Output the (x, y) coordinate of the center of the cell containing the given text.  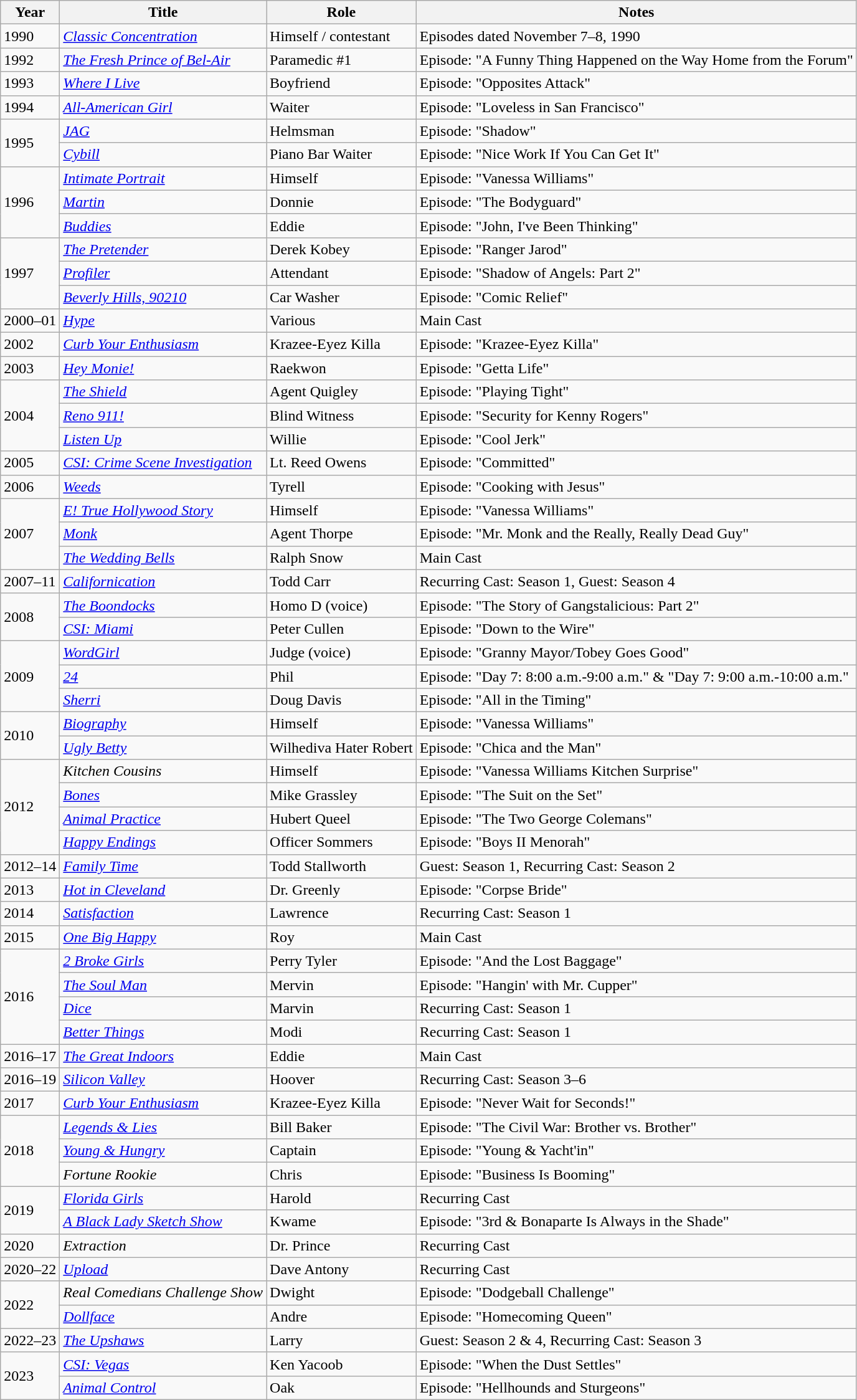
Episode: "Corpse Bride" (637, 890)
Episode: "Granny Mayor/Tobey Goes Good" (637, 652)
Wilhediva Hater Robert (341, 748)
Ken Yacoob (341, 1364)
E! True Hollywood Story (163, 510)
Helmsman (341, 131)
2020 (30, 1245)
Profiler (163, 273)
Episode: "The Story of Gangstalicious: Part 2" (637, 605)
Raekwon (341, 368)
Episode: "Chica and the Man" (637, 748)
1995 (30, 143)
Cybill (163, 155)
Episode: "Loveless in San Francisco" (637, 107)
Hype (163, 321)
2008 (30, 617)
Episode: "The Bodyguard" (637, 202)
Doug Davis (341, 700)
CSI: Crime Scene Investigation (163, 463)
Recurring Cast: Season 3–6 (637, 1080)
Episode: "Dodgeball Challenge" (637, 1293)
2016 (30, 996)
2014 (30, 913)
Hoover (341, 1080)
Episode: "Vanessa Williams Kitchen Surprise" (637, 771)
Episode: "Mr. Monk and the Really, Really Dead Guy" (637, 534)
The Wedding Bells (163, 558)
2007–11 (30, 581)
Silicon Valley (163, 1080)
The Upshaws (163, 1340)
Agent Quigley (341, 392)
Episode: "Nice Work If You Can Get It" (637, 155)
Episode: "Security for Kenny Rogers" (637, 416)
Chris (341, 1174)
Extraction (163, 1245)
Episode: "Hellhounds and Sturgeons" (637, 1388)
Episode: "All in the Timing" (637, 700)
Episode: "The Civil War: Brother vs. Brother" (637, 1127)
Intimate Portrait (163, 178)
WordGirl (163, 652)
2012–14 (30, 866)
Buddies (163, 226)
Episode: "The Two George Colemans" (637, 819)
Andre (341, 1317)
Perry Tyler (341, 961)
Episode: "3rd & Bonaparte Is Always in the Shade" (637, 1222)
1992 (30, 60)
The Shield (163, 392)
The Soul Man (163, 984)
2009 (30, 676)
A Black Lady Sketch Show (163, 1222)
Episode: "Never Wait for Seconds!" (637, 1103)
1996 (30, 202)
2013 (30, 890)
Episode: "Committed" (637, 463)
Judge (voice) (341, 652)
Piano Bar Waiter (341, 155)
Episode: "Playing Tight" (637, 392)
Himself / contestant (341, 36)
Derek Kobey (341, 249)
Animal Control (163, 1388)
Episode: "Business Is Booming" (637, 1174)
Florida Girls (163, 1198)
Episode: "When the Dust Settles" (637, 1364)
2003 (30, 368)
Harold (341, 1198)
Young & Hungry (163, 1151)
2004 (30, 416)
Paramedic #1 (341, 60)
Role (341, 12)
Homo D (voice) (341, 605)
Ugly Betty (163, 748)
Guest: Season 1, Recurring Cast: Season 2 (637, 866)
Episode: "Homecoming Queen" (637, 1317)
Episode: "Ranger Jarod" (637, 249)
Dice (163, 1008)
Episode: "Young & Yacht'in" (637, 1151)
Real Comedians Challenge Show (163, 1293)
Officer Sommers (341, 842)
Episode: "Shadow" (637, 131)
Classic Concentration (163, 36)
2000–01 (30, 321)
Satisfaction (163, 913)
Legends & Lies (163, 1127)
Bill Baker (341, 1127)
2016–19 (30, 1080)
Title (163, 12)
Phil (341, 676)
Ralph Snow (341, 558)
Waiter (341, 107)
The Great Indoors (163, 1056)
Episode: "Day 7: 8:00 a.m.-9:00 a.m." & "Day 7: 9:00 a.m.-10:00 a.m." (637, 676)
2 Broke Girls (163, 961)
Episode: "The Suit on the Set" (637, 795)
Episode: "Hangin' with Mr. Cupper" (637, 984)
Tyrell (341, 487)
Where I Live (163, 83)
Reno 911! (163, 416)
Martin (163, 202)
2018 (30, 1151)
1997 (30, 273)
Episodes dated November 7–8, 1990 (637, 36)
2005 (30, 463)
Better Things (163, 1032)
Beverly Hills, 90210 (163, 297)
1990 (30, 36)
2020–22 (30, 1269)
Sherri (163, 700)
2012 (30, 807)
Lawrence (341, 913)
Guest: Season 2 & 4, Recurring Cast: Season 3 (637, 1340)
Year (30, 12)
Lt. Reed Owens (341, 463)
24 (163, 676)
2010 (30, 736)
2006 (30, 487)
Weeds (163, 487)
Happy Endings (163, 842)
Willie (341, 439)
Family Time (163, 866)
2002 (30, 345)
1994 (30, 107)
Oak (341, 1388)
2019 (30, 1210)
Kitchen Cousins (163, 771)
2007 (30, 534)
Fortune Rookie (163, 1174)
JAG (163, 131)
Episode: "And the Lost Baggage" (637, 961)
Hey Monie! (163, 368)
2022 (30, 1305)
Various (341, 321)
CSI: Vegas (163, 1364)
CSI: Miami (163, 629)
Dwight (341, 1293)
All-American Girl (163, 107)
Listen Up (163, 439)
Recurring Cast: Season 1, Guest: Season 4 (637, 581)
2015 (30, 937)
2016–17 (30, 1056)
Mervin (341, 984)
Car Washer (341, 297)
Monk (163, 534)
Dr. Greenly (341, 890)
Modi (341, 1032)
One Big Happy (163, 937)
Upload (163, 1269)
Mike Grassley (341, 795)
Hot in Cleveland (163, 890)
Boyfriend (341, 83)
Hubert Queel (341, 819)
Episode: "Shadow of Angels: Part 2" (637, 273)
Episode: "Cooking with Jesus" (637, 487)
Marvin (341, 1008)
Dave Antony (341, 1269)
Episode: "Opposites Attack" (637, 83)
Episode: "Boys II Menorah" (637, 842)
Roy (341, 937)
Episode: "A Funny Thing Happened on the Way Home from the Forum" (637, 60)
Notes (637, 12)
The Pretender (163, 249)
Dr. Prince (341, 1245)
2023 (30, 1376)
Animal Practice (163, 819)
Episode: "Krazee-Eyez Killa" (637, 345)
2017 (30, 1103)
Donnie (341, 202)
Todd Stallworth (341, 866)
Episode: "Cool Jerk" (637, 439)
Attendant (341, 273)
Agent Thorpe (341, 534)
Biography (163, 724)
The Boondocks (163, 605)
Bones (163, 795)
Episode: "Getta Life" (637, 368)
Episode: "Down to the Wire" (637, 629)
Blind Witness (341, 416)
Kwame (341, 1222)
Larry (341, 1340)
Todd Carr (341, 581)
1993 (30, 83)
Episode: "Comic Relief" (637, 297)
2022–23 (30, 1340)
The Fresh Prince of Bel-Air (163, 60)
Dollface (163, 1317)
Episode: "John, I've Been Thinking" (637, 226)
Peter Cullen (341, 629)
Californication (163, 581)
Captain (341, 1151)
